Scan for the cell matching the given text and deliver its [X, Y] coordinate at center. 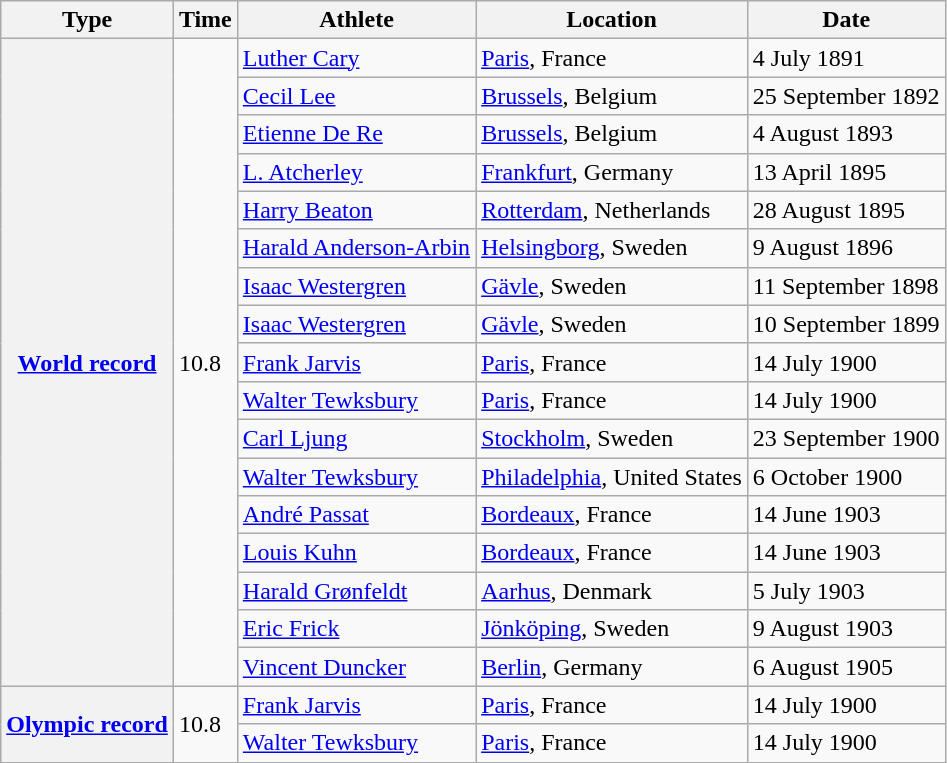
Frankfurt, Germany [612, 172]
Date [846, 20]
L. Atcherley [356, 172]
10 September 1899 [846, 324]
Stockholm, Sweden [612, 438]
Athlete [356, 20]
25 September 1892 [846, 96]
World record [88, 362]
Eric Frick [356, 629]
6 August 1905 [846, 667]
Jönköping, Sweden [612, 629]
4 July 1891 [846, 58]
Location [612, 20]
Harry Beaton [356, 210]
23 September 1900 [846, 438]
5 July 1903 [846, 591]
Cecil Lee [356, 96]
11 September 1898 [846, 286]
Helsingborg, Sweden [612, 248]
28 August 1895 [846, 210]
Berlin, Germany [612, 667]
Carl Ljung [356, 438]
André Passat [356, 515]
9 August 1903 [846, 629]
Aarhus, Denmark [612, 591]
Philadelphia, United States [612, 477]
Time [205, 20]
Harald Grønfeldt [356, 591]
Louis Kuhn [356, 553]
Etienne De Re [356, 134]
Vincent Duncker [356, 667]
9 August 1896 [846, 248]
Luther Cary [356, 58]
Olympic record [88, 724]
Type [88, 20]
13 April 1895 [846, 172]
4 August 1893 [846, 134]
Harald Anderson-Arbin [356, 248]
6 October 1900 [846, 477]
Rotterdam, Netherlands [612, 210]
